Identify which cell holds the provided text, then report its (X, Y) central coordinate. 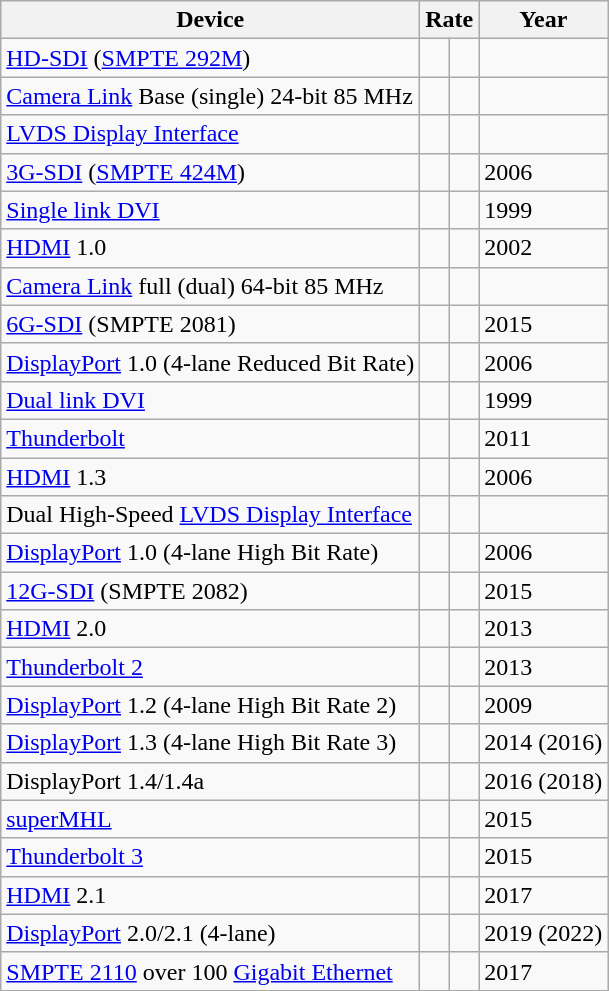
DisplayPort 1.3 (4-lane High Bit Rate 3) (210, 743)
DisplayPort 1.0 (4-lane High Bit Rate) (210, 553)
DisplayPort 2.0/2.1 (4-lane) (210, 933)
12G-SDI (SMPTE 2082) (210, 591)
HDMI 2.0 (210, 629)
2002 (544, 248)
Device (210, 20)
Dual High-Speed LVDS Display Interface (210, 515)
2014 (2016) (544, 743)
LVDS Display Interface (210, 134)
HDMI 1.0 (210, 248)
HD-SDI (SMPTE 292M) (210, 58)
Dual link DVI (210, 400)
Thunderbolt 2 (210, 667)
6G-SDI (SMPTE 2081) (210, 324)
2009 (544, 705)
Year (544, 20)
3G-SDI (SMPTE 424M) (210, 172)
DisplayPort 1.2 (4-lane High Bit Rate 2) (210, 705)
2016 (2018) (544, 781)
Rate (450, 20)
DisplayPort 1.4/1.4a (210, 781)
Thunderbolt 3 (210, 857)
HDMI 2.1 (210, 895)
Thunderbolt (210, 438)
HDMI 1.3 (210, 477)
DisplayPort 1.0 (4-lane Reduced Bit Rate) (210, 362)
2019 (2022) (544, 933)
Camera Link Base (single) 24-bit 85 MHz (210, 96)
Camera Link full (dual) 64-bit 85 MHz (210, 286)
superMHL (210, 819)
SMPTE 2110 over 100 Gigabit Ethernet (210, 971)
Single link DVI (210, 210)
2011 (544, 438)
